Pinpoint the cell where the given text exists, returning its [x, y] midpoint coordinate. 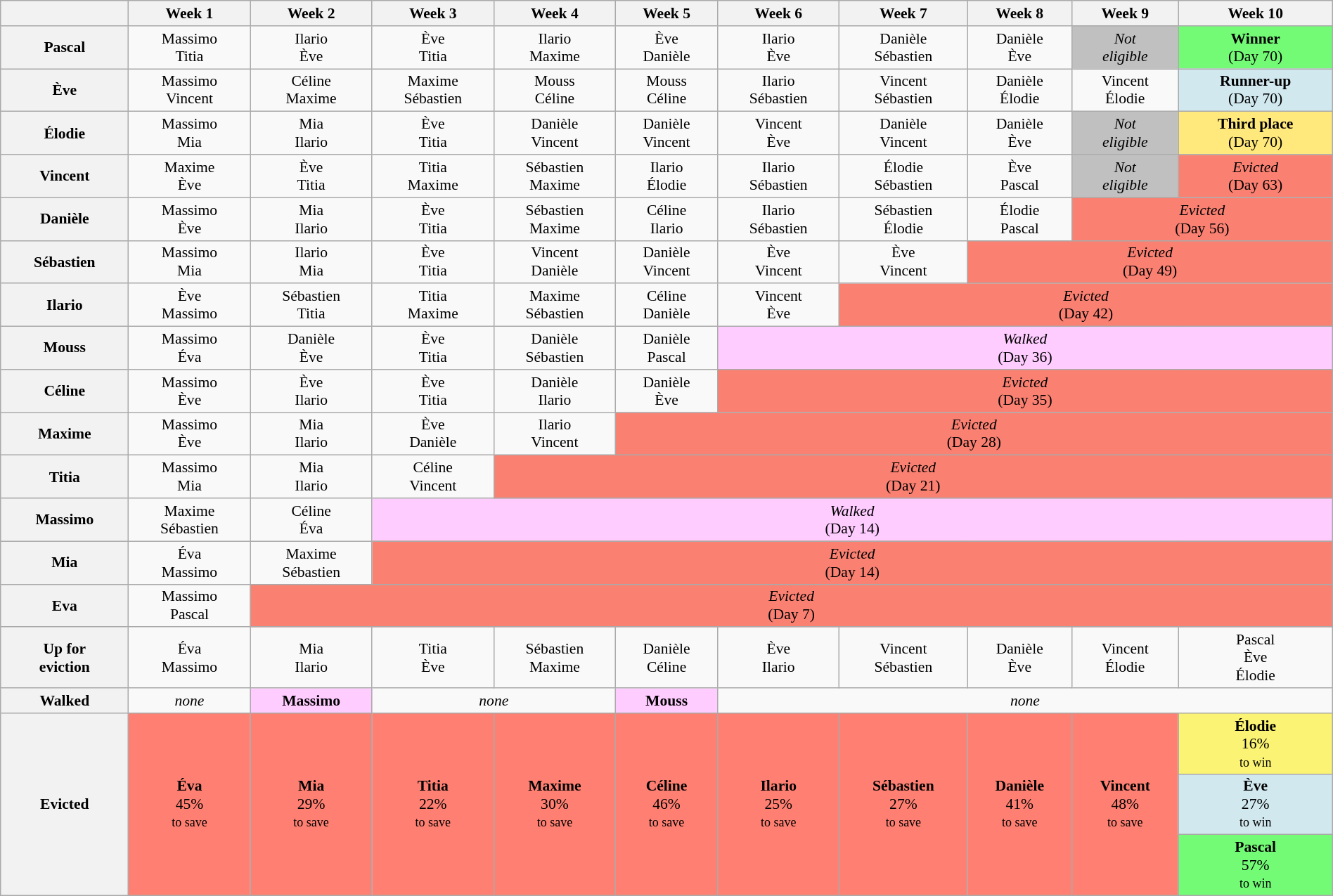
Sébastien 27%to save [903, 805]
Walked (Day 14) [852, 520]
Evicted (Day 14) [852, 562]
Titia 22%to save [433, 805]
MassimoPascal [190, 606]
Week 6 [779, 13]
Danièle [65, 219]
Élodie [65, 134]
Mia 29%to save [311, 805]
Week 8 [1019, 13]
Week 1 [190, 13]
DanièleCéline [666, 658]
ÉlodieSébastien [903, 176]
IlarioMaxime [554, 48]
Evicted [65, 805]
Pascal57%to win [1256, 866]
MaximeÈve [190, 176]
VincentDanièle [554, 261]
Week 3 [433, 13]
Ilario 25%to save [779, 805]
Maxime 30%to save [554, 805]
Evicted (Day 63) [1256, 176]
Evicted (Day 21) [913, 476]
Danièle 41%to save [1019, 805]
CélineIlario [666, 219]
Ève27%to win [1256, 804]
Evicted (Day 42) [1086, 305]
Up foreviction [65, 658]
CélineMaxime [311, 90]
MassimoTitia [190, 48]
Runner-up (Day 70) [1256, 90]
SébastienTitia [311, 305]
Ève [65, 90]
Vincent [65, 176]
DanièleÉlodie [1019, 90]
Pascal [65, 48]
IlarioÉlodie [666, 176]
CélineDanièle [666, 305]
Week 9 [1126, 13]
Élodie16%to win [1256, 744]
DanièleIlario [554, 391]
TitiaÈve [433, 658]
PascalÈveÉlodie [1256, 658]
Evicted (Day 56) [1202, 219]
Walked (Day 36) [1025, 349]
Céline [65, 391]
CélineVincent [433, 476]
Week 10 [1256, 13]
Sébastien [65, 261]
Week 5 [666, 13]
SébastienÉlodie [903, 219]
Winner (Day 70) [1256, 48]
Week 4 [554, 13]
MassimoÉva [190, 349]
IlarioMia [311, 261]
Céline 46%to save [666, 805]
IlarioVincent [554, 434]
Walked [65, 701]
Ilario [65, 305]
Vincent48%to save [1126, 805]
Evicted (Day 7) [792, 606]
ÈvePascal [1019, 176]
Mia [65, 562]
DanièlePascal [666, 349]
Third place (Day 70) [1256, 134]
Eva [65, 606]
Week 7 [903, 13]
Evicted (Day 28) [974, 434]
Evicted (Day 49) [1150, 261]
Éva 45%to save [190, 805]
Maxime [65, 434]
Titia [65, 476]
MassimoVincent [190, 90]
ÈveMassimo [190, 305]
CélineÉva [311, 520]
Evicted (Day 35) [1025, 391]
ÉlodiePascal [1019, 219]
Week 2 [311, 13]
